Find where the given text appears and provide that cell's center as (x, y) coordinate. 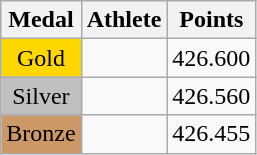
Gold (41, 58)
426.560 (212, 96)
Points (212, 20)
426.600 (212, 58)
Athlete (124, 20)
426.455 (212, 134)
Medal (41, 20)
Bronze (41, 134)
Silver (41, 96)
